Search for the cell housing the specified text and yield its (x, y) center coordinate. 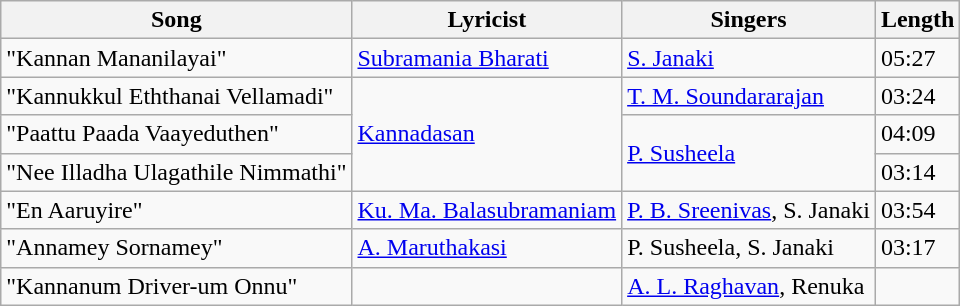
Song (176, 20)
A. Maruthakasi (487, 248)
03:54 (917, 210)
Ku. Ma. Balasubramaniam (487, 210)
Subramania Bharati (487, 58)
"Paattu Paada Vaayeduthen" (176, 134)
03:17 (917, 248)
"Annamey Sornamey" (176, 248)
04:09 (917, 134)
Lyricist (487, 20)
P. B. Sreenivas, S. Janaki (749, 210)
P. Susheela (749, 153)
P. Susheela, S. Janaki (749, 248)
Length (917, 20)
"Kannukkul Eththanai Vellamadi" (176, 96)
Singers (749, 20)
03:24 (917, 96)
A. L. Raghavan, Renuka (749, 286)
03:14 (917, 172)
"En Aaruyire" (176, 210)
Kannadasan (487, 134)
"Kannanum Driver-um Onnu" (176, 286)
T. M. Soundararajan (749, 96)
05:27 (917, 58)
"Kannan Mananilayai" (176, 58)
"Nee Illadha Ulagathile Nimmathi" (176, 172)
S. Janaki (749, 58)
